Find where the given text appears and provide that cell's center as [X, Y] coordinate. 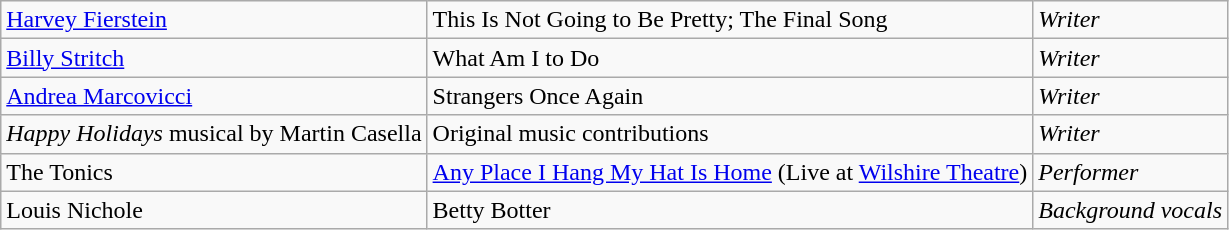
Strangers Once Again [730, 96]
Andrea Marcovicci [214, 96]
This Is Not Going to Be Pretty; The Final Song [730, 20]
Harvey Fierstein [214, 20]
Any Place I Hang My Hat Is Home (Live at Wilshire Theatre) [730, 172]
Billy Stritch [214, 58]
What Am I to Do [730, 58]
Happy Holidays musical by Martin Casella [214, 134]
Background vocals [1130, 210]
The Tonics [214, 172]
Louis Nichole [214, 210]
Performer [1130, 172]
Betty Botter [730, 210]
Original music contributions [730, 134]
